Scan for the cell matching the given text and deliver its [X, Y] coordinate at center. 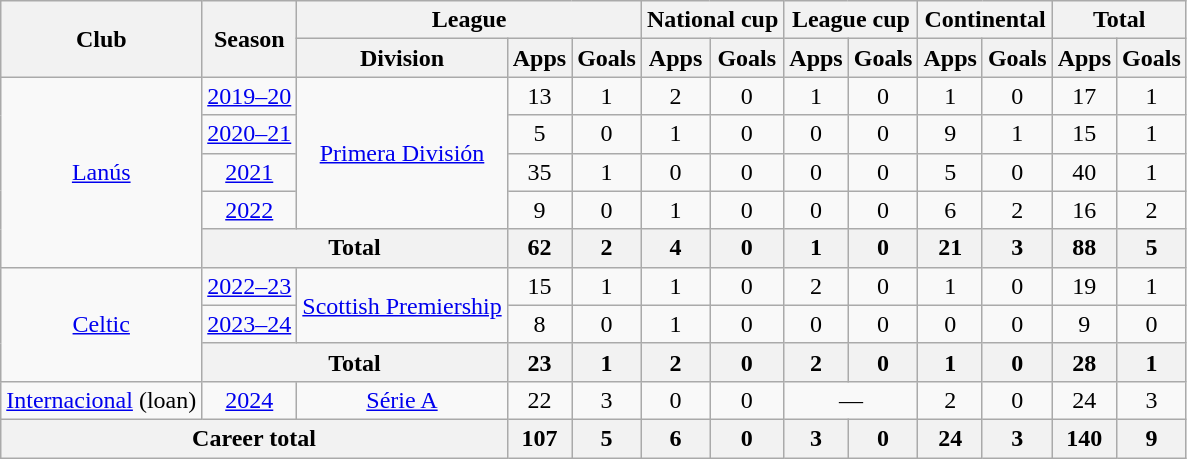
28 [1084, 362]
Career total [254, 438]
Club [102, 39]
Celtic [102, 324]
140 [1084, 438]
2023–24 [250, 324]
62 [539, 248]
Season [250, 39]
88 [1084, 248]
4 [675, 248]
2021 [250, 172]
Continental [985, 20]
2022 [250, 210]
40 [1084, 172]
2024 [250, 400]
2020–21 [250, 134]
35 [539, 172]
19 [1084, 286]
8 [539, 324]
13 [539, 96]
National cup [712, 20]
Série A [402, 400]
2019–20 [250, 96]
Primera División [402, 153]
21 [950, 248]
17 [1084, 96]
Lanús [102, 172]
Internacional (loan) [102, 400]
League cup [851, 20]
— [851, 400]
Scottish Premiership [402, 305]
2022–23 [250, 286]
16 [1084, 210]
League [470, 20]
107 [539, 438]
Division [402, 58]
23 [539, 362]
22 [539, 400]
